Provide the (X, Y) coordinate of the cell's center where the given text is located.  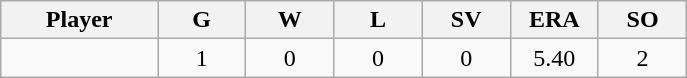
2 (642, 58)
Player (80, 20)
W (290, 20)
5.40 (554, 58)
SO (642, 20)
L (378, 20)
SV (466, 20)
1 (202, 58)
ERA (554, 20)
G (202, 20)
